For the text-containing cell, return its midpoint in [x, y] coordinate format. 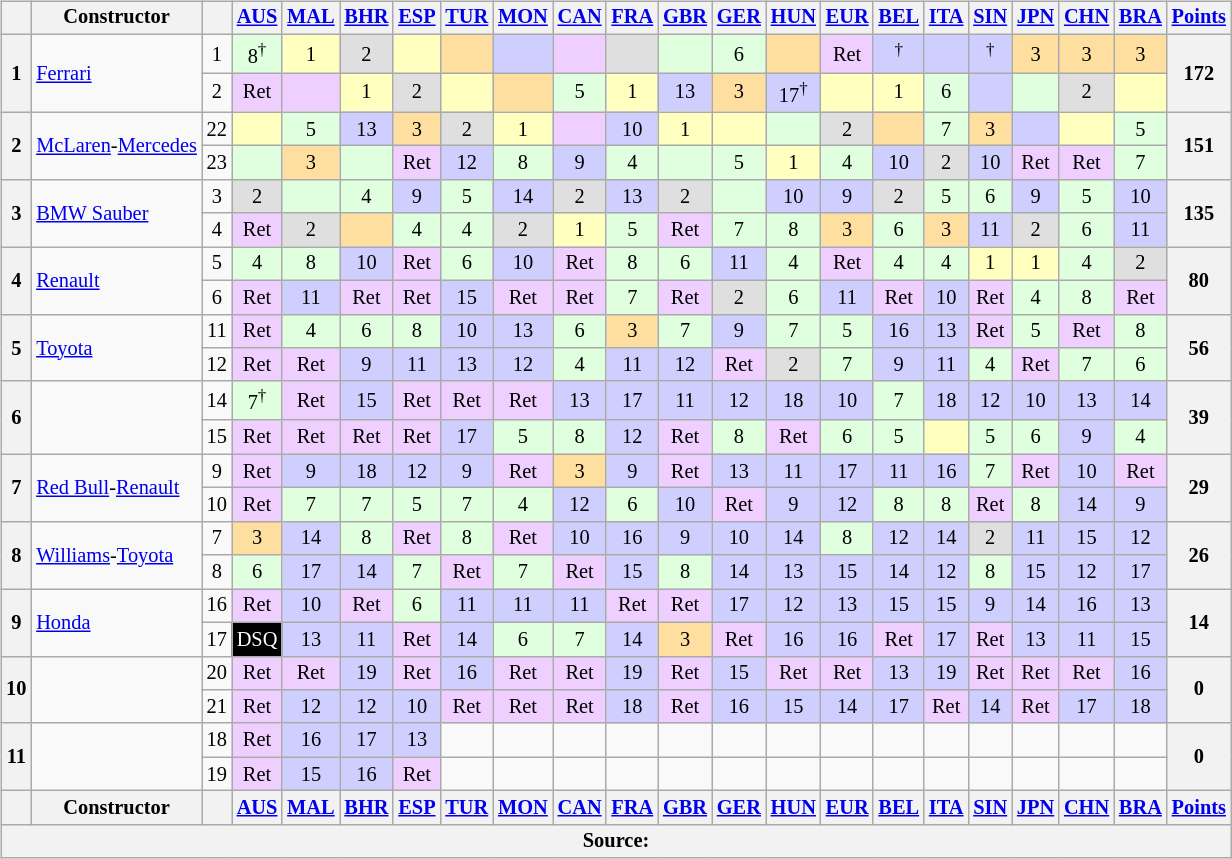
Honda [116, 622]
BMW Sauber [116, 214]
135 [1199, 214]
McLaren-Mercedes [116, 146]
29 [1199, 488]
DSQ [257, 639]
80 [1199, 280]
Toyota [116, 348]
20 [217, 673]
7† [257, 400]
Williams-Toyota [116, 554]
39 [1199, 418]
23 [217, 163]
172 [1199, 73]
151 [1199, 146]
Renault [116, 280]
22 [217, 129]
8† [257, 54]
21 [217, 707]
Red Bull-Renault [116, 488]
Source: [616, 841]
26 [1199, 554]
56 [1199, 348]
Ferrari [116, 73]
17† [794, 92]
